Detect which cell encompasses the target text, then output its (X, Y) center coordinate. 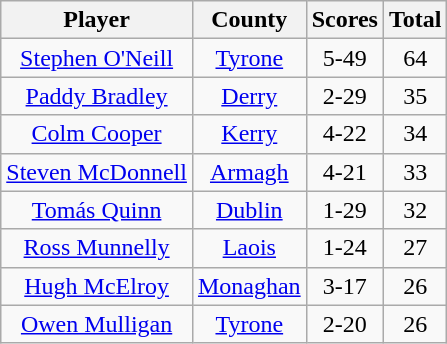
Ross Munnelly (97, 248)
Kerry (249, 134)
2-29 (344, 96)
4-21 (344, 172)
64 (415, 58)
Colm Cooper (97, 134)
1-29 (344, 210)
Tomás Quinn (97, 210)
1-24 (344, 248)
Armagh (249, 172)
5-49 (344, 58)
3-17 (344, 286)
Monaghan (249, 286)
Derry (249, 96)
Stephen O'Neill (97, 58)
34 (415, 134)
32 (415, 210)
Scores (344, 20)
Paddy Bradley (97, 96)
33 (415, 172)
Steven McDonnell (97, 172)
Owen Mulligan (97, 324)
27 (415, 248)
Hugh McElroy (97, 286)
Dublin (249, 210)
Player (97, 20)
4-22 (344, 134)
35 (415, 96)
2-20 (344, 324)
Total (415, 20)
Laois (249, 248)
County (249, 20)
